Determine the (X, Y) coordinate at the center of the cell enclosing the given text.  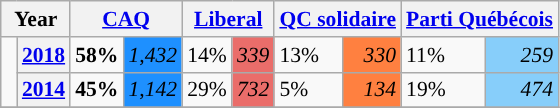
1,432 (152, 55)
14% (207, 55)
474 (522, 90)
45% (96, 90)
330 (372, 55)
732 (254, 90)
134 (372, 90)
19% (444, 90)
58% (96, 55)
Year (36, 19)
Parti Québécois (480, 19)
339 (254, 55)
Liberal (228, 19)
QC solidaire (338, 19)
13% (308, 55)
5% (308, 90)
2018 (44, 55)
11% (444, 55)
CAQ (126, 19)
1,142 (152, 90)
259 (522, 55)
29% (207, 90)
2014 (44, 90)
